Locate the cell with the specified text and output its (X, Y) center coordinate. 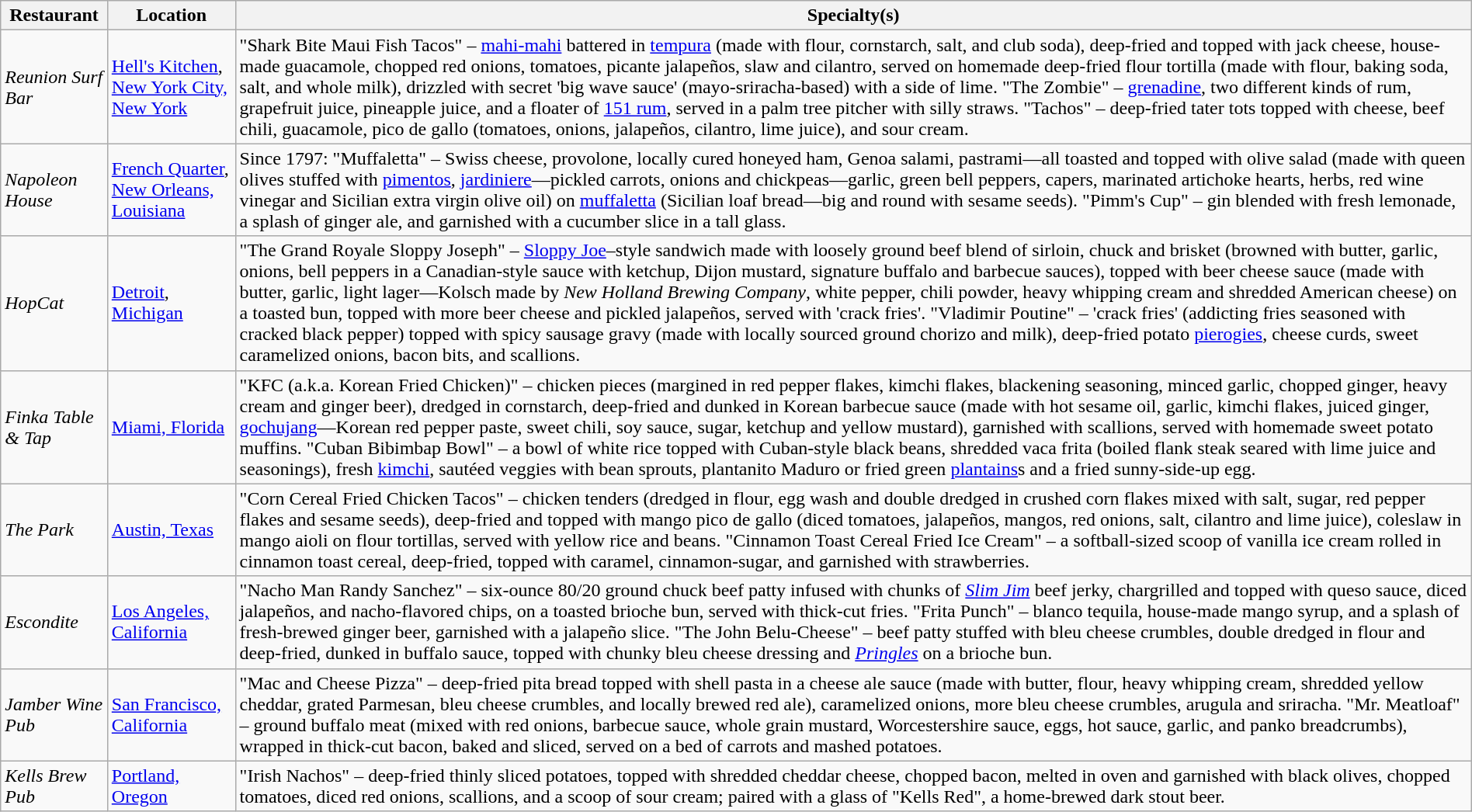
Escondite (54, 623)
Kells Brew Pub (54, 786)
Reunion Surf Bar (54, 87)
Specialty(s) (853, 16)
Restaurant (54, 16)
San Francisco, California (171, 714)
Hell's Kitchen, New York City, New York (171, 87)
Detroit, Michigan (171, 303)
Jamber Wine Pub (54, 714)
HopCat (54, 303)
Location (171, 16)
French Quarter, New Orleans, Louisiana (171, 189)
Portland, Oregon (171, 786)
Napoleon House (54, 189)
Finka Table & Tap (54, 427)
Miami, Florida (171, 427)
The Park (54, 529)
Los Angeles, California (171, 623)
Austin, Texas (171, 529)
